Determine the [x, y] coordinate at the center of the cell enclosing the given text.  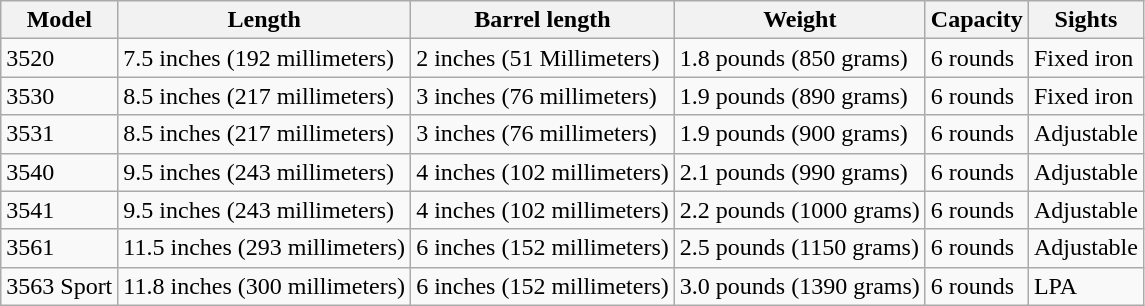
Model [60, 20]
11.5 inches (293 millimeters) [264, 248]
1.9 pounds (890 grams) [800, 96]
2.5 pounds (1150 grams) [800, 248]
2 inches (51 Millimeters) [543, 58]
Length [264, 20]
3541 [60, 210]
3531 [60, 134]
2.1 pounds (990 grams) [800, 172]
Weight [800, 20]
3563 Sport [60, 286]
3520 [60, 58]
Barrel length [543, 20]
7.5 inches (192 millimeters) [264, 58]
3561 [60, 248]
1.8 pounds (850 grams) [800, 58]
3.0 pounds (1390 grams) [800, 286]
2.2 pounds (1000 grams) [800, 210]
1.9 pounds (900 grams) [800, 134]
11.8 inches (300 millimeters) [264, 286]
Capacity [976, 20]
LPA [1086, 286]
3530 [60, 96]
3540 [60, 172]
Sights [1086, 20]
